Detect which cell encompasses the target text, then output its (x, y) center coordinate. 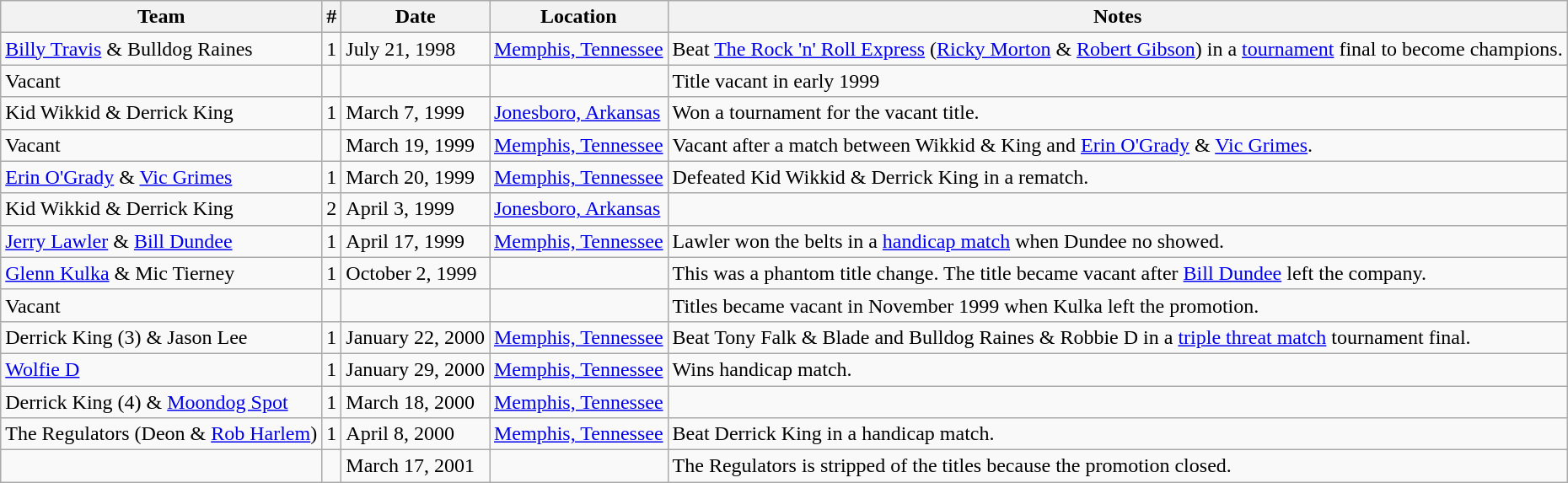
Vacant after a match between Wikkid & King and Erin O'Grady & Vic Grimes. (1118, 145)
March 18, 2000 (416, 402)
Billy Travis & Bulldog Raines (162, 49)
July 21, 1998 (416, 49)
March 19, 1999 (416, 145)
April 17, 1999 (416, 241)
This was a phantom title change. The title became vacant after Bill Dundee left the company. (1118, 273)
Team (162, 17)
Beat The Rock 'n' Roll Express (Ricky Morton & Robert Gibson) in a tournament final to become champions. (1118, 49)
January 29, 2000 (416, 369)
2 (332, 209)
Titles became vacant in November 1999 when Kulka left the promotion. (1118, 305)
Defeated Kid Wikkid & Derrick King in a rematch. (1118, 177)
Location (578, 17)
Won a tournament for the vacant title. (1118, 113)
Beat Derrick King in a handicap match. (1118, 434)
Notes (1118, 17)
Title vacant in early 1999 (1118, 81)
Date (416, 17)
Derrick King (4) & Moondog Spot (162, 402)
Wins handicap match. (1118, 369)
Derrick King (3) & Jason Lee (162, 337)
October 2, 1999 (416, 273)
March 7, 1999 (416, 113)
March 17, 2001 (416, 466)
April 3, 1999 (416, 209)
Erin O'Grady & Vic Grimes (162, 177)
January 22, 2000 (416, 337)
The Regulators (Deon & Rob Harlem) (162, 434)
Jerry Lawler & Bill Dundee (162, 241)
Beat Tony Falk & Blade and Bulldog Raines & Robbie D in a triple threat match tournament final. (1118, 337)
March 20, 1999 (416, 177)
Wolfie D (162, 369)
# (332, 17)
The Regulators is stripped of the titles because the promotion closed. (1118, 466)
April 8, 2000 (416, 434)
Glenn Kulka & Mic Tierney (162, 273)
Lawler won the belts in a handicap match when Dundee no showed. (1118, 241)
